Pinpoint the cell where the given text exists, returning its (X, Y) midpoint coordinate. 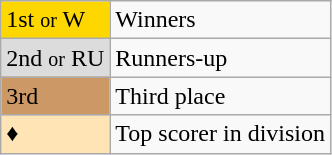
3rd (56, 96)
Winners (220, 20)
1st or W (56, 20)
♦ (56, 134)
Top scorer in division (220, 134)
Third place (220, 96)
Runners-up (220, 58)
2nd or RU (56, 58)
